Output the (X, Y) coordinate of the center of the cell containing the given text.  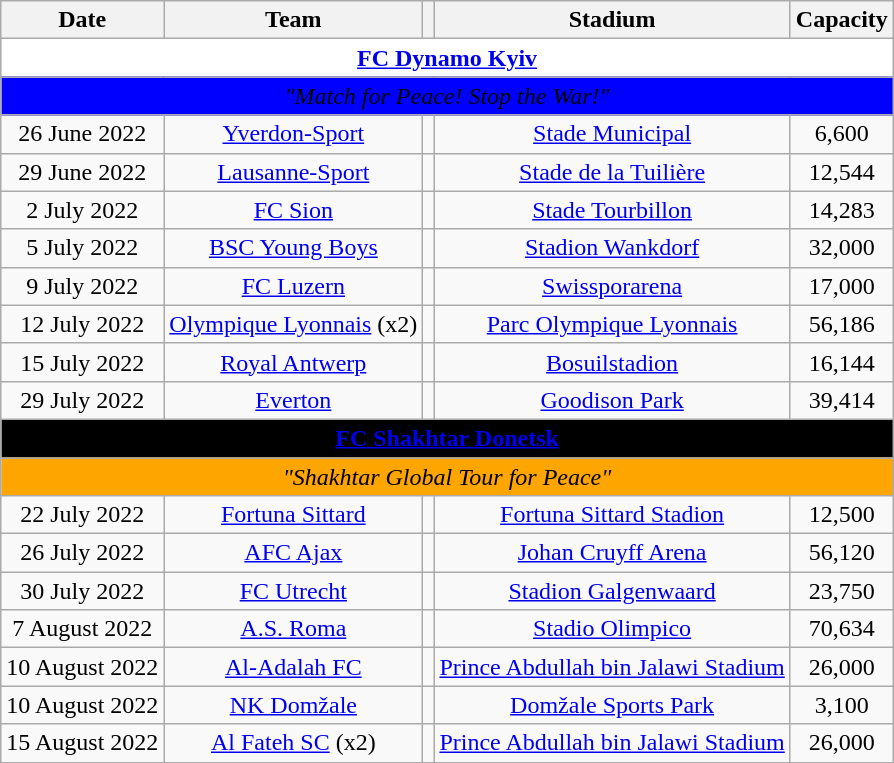
29 June 2022 (82, 172)
"Match for Peace! Stop the War!" (448, 96)
7 August 2022 (82, 629)
6,600 (842, 134)
32,000 (842, 248)
FC Utrecht (294, 591)
FC Dynamo Kyiv (448, 58)
NK Domžale (294, 705)
Domžale Sports Park (612, 705)
Stadium (612, 20)
Swissporarena (612, 286)
Stadion Wankdorf (612, 248)
Lausanne-Sport (294, 172)
Stade Municipal (612, 134)
Stade de la Tuilière (612, 172)
12 July 2022 (82, 324)
Bosuilstadion (612, 362)
Goodison Park (612, 400)
"Shakhtar Global Tour for Peace" (448, 477)
Capacity (842, 20)
15 July 2022 (82, 362)
Stade Tourbillon (612, 210)
AFC Ajax (294, 553)
Olympique Lyonnais (x2) (294, 324)
Al-Adalah FC (294, 667)
17,000 (842, 286)
12,500 (842, 515)
29 July 2022 (82, 400)
2 July 2022 (82, 210)
Johan Cruyff Arena (612, 553)
3,100 (842, 705)
FC Luzern (294, 286)
9 July 2022 (82, 286)
56,186 (842, 324)
Royal Antwerp (294, 362)
26 July 2022 (82, 553)
22 July 2022 (82, 515)
FC Shakhtar Donetsk (448, 438)
26 June 2022 (82, 134)
Everton (294, 400)
A.S. Roma (294, 629)
12,544 (842, 172)
14,283 (842, 210)
70,634 (842, 629)
FC Sion (294, 210)
39,414 (842, 400)
56,120 (842, 553)
Al Fateh SC (x2) (294, 743)
30 July 2022 (82, 591)
Parc Olympique Lyonnais (612, 324)
16,144 (842, 362)
BSC Young Boys (294, 248)
Fortuna Sittard Stadion (612, 515)
Fortuna Sittard (294, 515)
Date (82, 20)
Yverdon-Sport (294, 134)
5 July 2022 (82, 248)
Stadio Olimpico (612, 629)
Team (294, 20)
15 August 2022 (82, 743)
23,750 (842, 591)
Stadion Galgenwaard (612, 591)
